Search for the cell housing the specified text and yield its (X, Y) center coordinate. 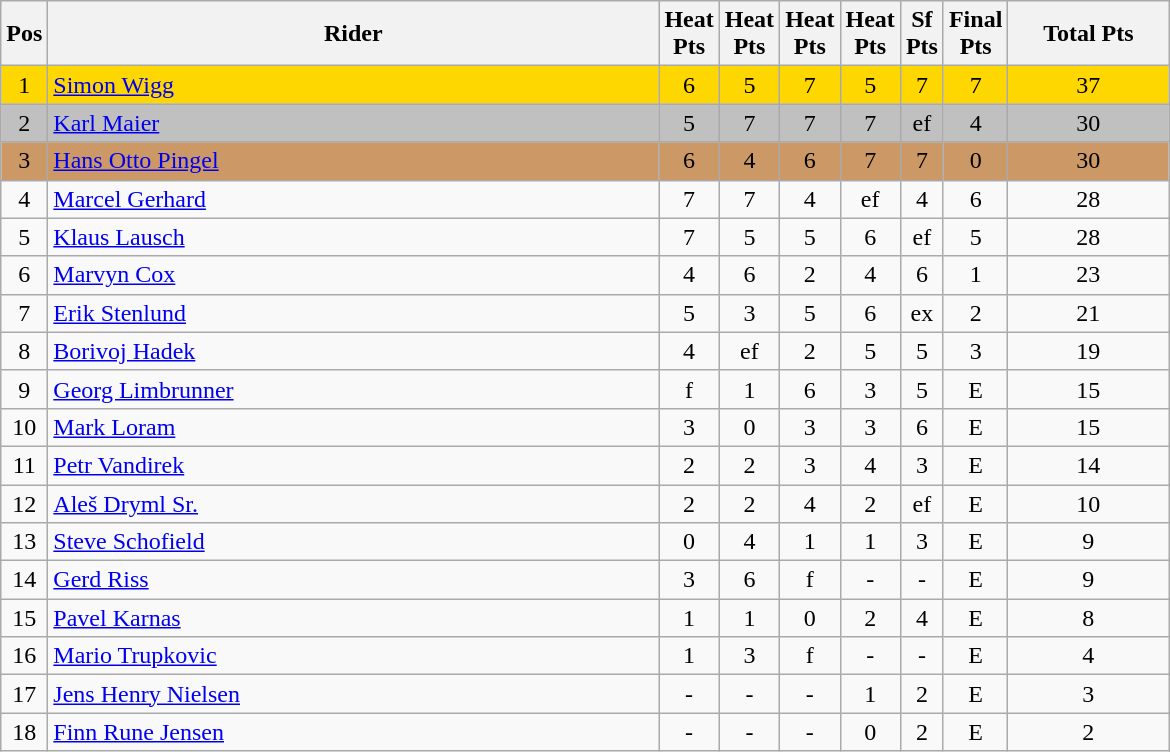
21 (1088, 313)
ex (922, 313)
Karl Maier (354, 123)
23 (1088, 275)
Pos (24, 34)
Finn Rune Jensen (354, 732)
Pavel Karnas (354, 618)
Mario Trupkovic (354, 656)
Georg Limbrunner (354, 389)
13 (24, 542)
Petr Vandirek (354, 465)
12 (24, 503)
Marcel Gerhard (354, 199)
Gerd Riss (354, 580)
Hans Otto Pingel (354, 161)
Marvyn Cox (354, 275)
Total Pts (1088, 34)
Klaus Lausch (354, 237)
Jens Henry Nielsen (354, 694)
19 (1088, 351)
Aleš Dryml Sr. (354, 503)
17 (24, 694)
Final Pts (975, 34)
Mark Loram (354, 427)
Borivoj Hadek (354, 351)
Erik Stenlund (354, 313)
Rider (354, 34)
Simon Wigg (354, 85)
18 (24, 732)
Steve Schofield (354, 542)
Sf Pts (922, 34)
16 (24, 656)
37 (1088, 85)
11 (24, 465)
